Return [X, Y] of the center of cell containing provided text 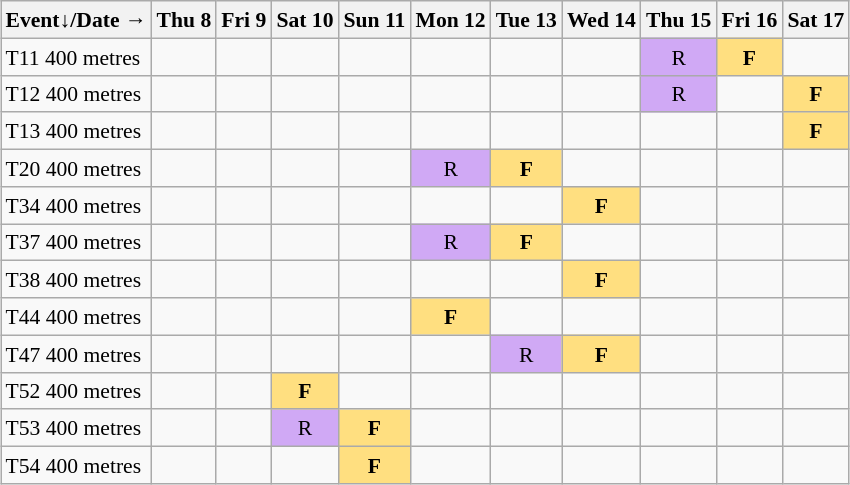
T38 400 metres [76, 280]
Sun 11 [374, 20]
Mon 12 [450, 20]
T54 400 metres [76, 464]
Fri 16 [749, 20]
T12 400 metres [76, 94]
Sat 17 [816, 20]
Sat 10 [304, 20]
T34 400 metres [76, 204]
T52 400 metres [76, 390]
Thu 15 [679, 20]
T47 400 metres [76, 354]
T11 400 metres [76, 56]
T53 400 metres [76, 428]
T20 400 metres [76, 168]
T37 400 metres [76, 242]
T13 400 metres [76, 130]
Thu 8 [184, 20]
T44 400 metres [76, 316]
Event↓/Date → [76, 20]
Fri 9 [244, 20]
Tue 13 [526, 20]
Wed 14 [602, 20]
